Provide the (X, Y) coordinate of the cell's center where the given text is located.  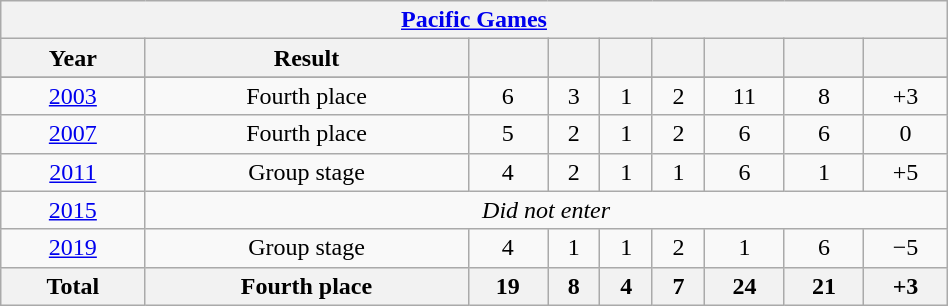
+5 (906, 172)
2015 (73, 210)
Did not enter (546, 210)
Pacific Games (474, 20)
24 (745, 286)
2003 (73, 96)
−5 (906, 248)
0 (906, 134)
21 (824, 286)
5 (508, 134)
11 (745, 96)
Total (73, 286)
Year (73, 58)
7 (678, 286)
2019 (73, 248)
3 (574, 96)
2011 (73, 172)
2007 (73, 134)
19 (508, 286)
Result (306, 58)
